For the text-containing cell, return its midpoint in [X, Y] coordinate format. 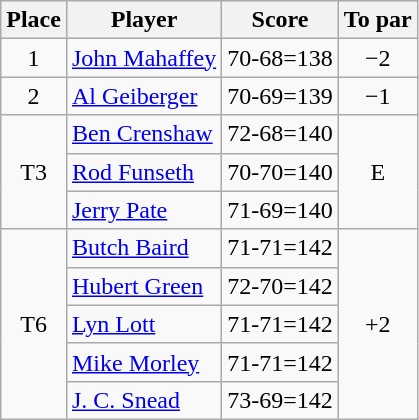
72-68=140 [280, 134]
Mike Morley [144, 362]
J. C. Snead [144, 400]
Rod Funseth [144, 172]
Place [34, 20]
Player [144, 20]
73-69=142 [280, 400]
70-69=139 [280, 96]
+2 [378, 324]
−1 [378, 96]
Al Geiberger [144, 96]
1 [34, 58]
T6 [34, 324]
Ben Crenshaw [144, 134]
71-69=140 [280, 210]
70-70=140 [280, 172]
Jerry Pate [144, 210]
Butch Baird [144, 248]
−2 [378, 58]
Score [280, 20]
T3 [34, 172]
John Mahaffey [144, 58]
Lyn Lott [144, 324]
E [378, 172]
72-70=142 [280, 286]
Hubert Green [144, 286]
70-68=138 [280, 58]
2 [34, 96]
To par [378, 20]
